Detect which cell encompasses the target text, then output its [X, Y] center coordinate. 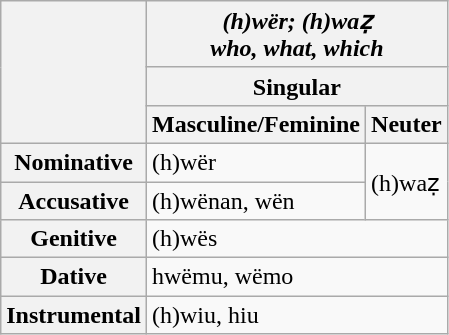
(h)wër; (h)waẓ who, what, which [296, 34]
(h)wiu, hiu [296, 315]
Dative [74, 277]
(h)wër [256, 162]
Neuter [407, 124]
Accusative [74, 201]
Singular [296, 86]
(h)wënan, wën [256, 201]
Masculine/Feminine [256, 124]
hwëmu, wëmo [296, 277]
Instrumental [74, 315]
Genitive [74, 239]
(h)waẓ [407, 181]
Nominative [74, 162]
(h)wës [296, 239]
